From the cell containing the given text, extract its center point as (X, Y) coordinate. 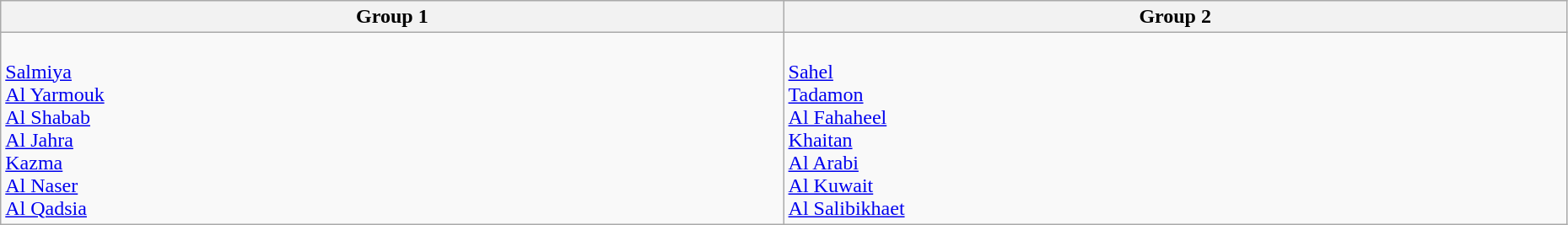
Sahel Tadamon Al Fahaheel Khaitan Al Arabi Al Kuwait Al Salibikhaet (1175, 128)
Salmiya Al Yarmouk Al Shabab Al Jahra Kazma Al Naser Al Qadsia (392, 128)
Group 1 (392, 17)
Group 2 (1175, 17)
